Return [X, Y] of the center of cell containing provided text 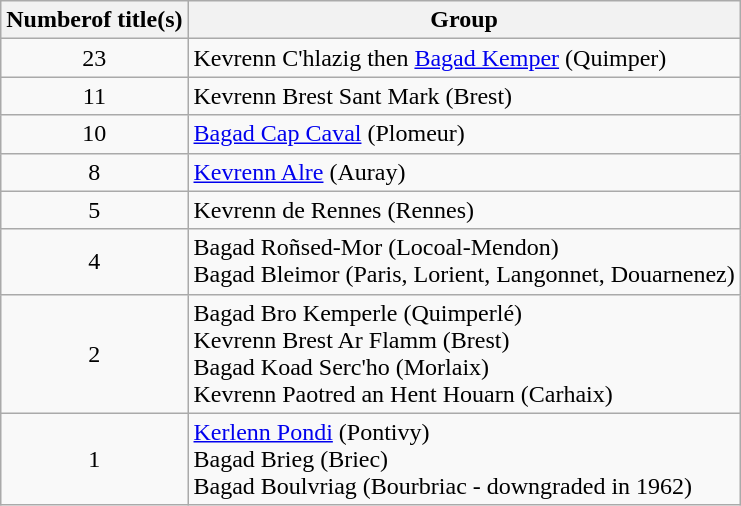
Group [464, 20]
2 [94, 354]
Kevrenn de Rennes (Rennes) [464, 210]
1 [94, 459]
8 [94, 172]
11 [94, 96]
5 [94, 210]
Bagad Roñsed-Mor (Locoal-Mendon) Bagad Bleimor (Paris, Lorient, Langonnet, Douarnenez) [464, 262]
Kerlenn Pondi (Pontivy)Bagad Brieg (Briec)Bagad Boulvriag (Bourbriac - downgraded in 1962) [464, 459]
Numberof title(s) [94, 20]
Kevrenn Alre (Auray) [464, 172]
Kevrenn C'hlazig then Bagad Kemper (Quimper) [464, 58]
4 [94, 262]
23 [94, 58]
Bagad Cap Caval (Plomeur) [464, 134]
10 [94, 134]
Kevrenn Brest Sant Mark (Brest) [464, 96]
Bagad Bro Kemperle (Quimperlé)Kevrenn Brest Ar Flamm (Brest)Bagad Koad Serc'ho (Morlaix)Kevrenn Paotred an Hent Houarn (Carhaix) [464, 354]
